Extract the [X, Y] coordinate from the center of the cell holding the provided text.  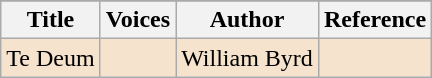
Voices [138, 20]
Reference [374, 20]
Title [50, 20]
Author [248, 20]
William Byrd [248, 58]
Te Deum [50, 58]
